Capture the cell that displays the provided text and extract its [X, Y] central coordinate. 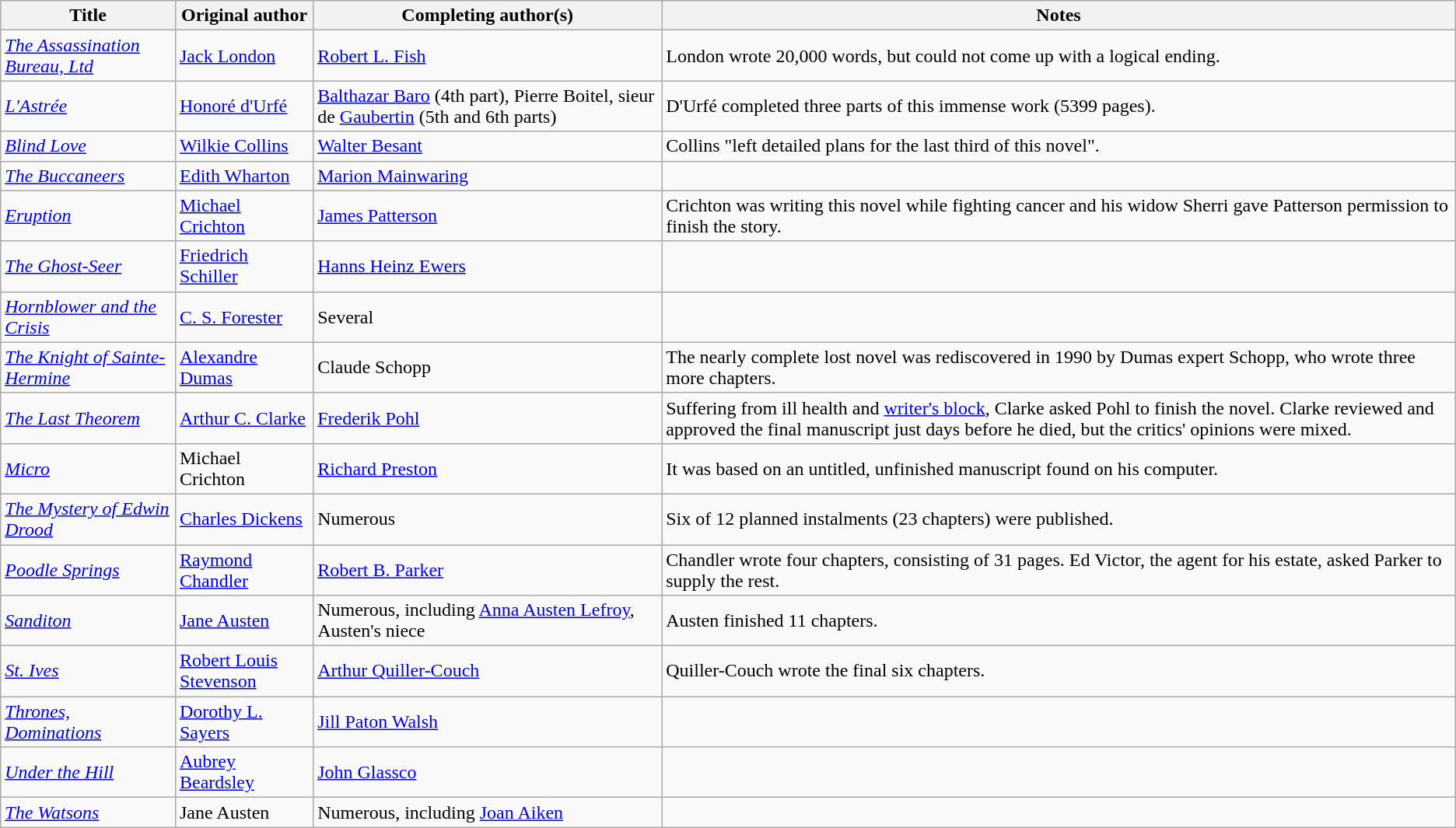
Austen finished 11 chapters. [1059, 620]
St. Ives [89, 672]
L'Astrée [89, 106]
The Mystery of Edwin Drood [89, 519]
Wilkie Collins [244, 146]
Blind Love [89, 146]
London wrote 20,000 words, but could not come up with a logical ending. [1059, 56]
Eruption [89, 216]
Chandler wrote four chapters, consisting of 31 pages. Ed Victor, the agent for his estate, asked Parker to supply the rest. [1059, 569]
Friedrich Schiller [244, 266]
The Ghost-Seer [89, 266]
The Watsons [89, 812]
Robert L. Fish [488, 56]
Jill Paton Walsh [488, 721]
Several [488, 317]
Alexandre Dumas [244, 367]
Aubrey Beardsley [244, 773]
Thrones, Dominations [89, 721]
James Patterson [488, 216]
Numerous, including Joan Aiken [488, 812]
Claude Schopp [488, 367]
Honoré d'Urfé [244, 106]
The Assassination Bureau, Ltd [89, 56]
Balthazar Baro (4th part), Pierre Boitel, sieur de Gaubertin (5th and 6th parts) [488, 106]
Arthur C. Clarke [244, 418]
Quiller-Couch wrote the final six chapters. [1059, 672]
Edith Wharton [244, 176]
Robert Louis Stevenson [244, 672]
Poodle Springs [89, 569]
The Buccaneers [89, 176]
Hornblower and the Crisis [89, 317]
Charles Dickens [244, 519]
Collins "left detailed plans for the last third of this novel". [1059, 146]
Arthur Quiller-Couch [488, 672]
The Last Theorem [89, 418]
Hanns Heinz Ewers [488, 266]
Original author [244, 16]
Richard Preston [488, 468]
Sanditon [89, 620]
The nearly complete lost novel was rediscovered in 1990 by Dumas expert Schopp, who wrote three more chapters. [1059, 367]
The Knight of Sainte-Hermine [89, 367]
Under the Hill [89, 773]
Jack London [244, 56]
Six of 12 planned instalments (23 chapters) were published. [1059, 519]
Robert B. Parker [488, 569]
Marion Mainwaring [488, 176]
D'Urfé completed three parts of this immense work (5399 pages). [1059, 106]
It was based on an untitled, unfinished manuscript found on his computer. [1059, 468]
Crichton was writing this novel while fighting cancer and his widow Sherri gave Patterson permission to finish the story. [1059, 216]
Numerous [488, 519]
Dorothy L. Sayers [244, 721]
Notes [1059, 16]
C. S. Forester [244, 317]
Completing author(s) [488, 16]
Numerous, including Anna Austen Lefroy, Austen's niece [488, 620]
Micro [89, 468]
Title [89, 16]
Walter Besant [488, 146]
John Glassco [488, 773]
Frederik Pohl [488, 418]
Raymond Chandler [244, 569]
